Detect which cell encompasses the target text, then output its (x, y) center coordinate. 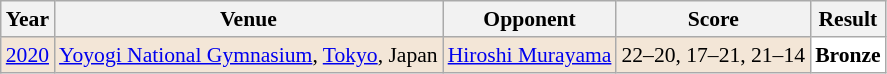
2020 (28, 55)
22–20, 17–21, 21–14 (713, 55)
Result (848, 19)
Bronze (848, 55)
Year (28, 19)
Hiroshi Murayama (530, 55)
Score (713, 19)
Opponent (530, 19)
Yoyogi National Gymnasium, Tokyo, Japan (248, 55)
Venue (248, 19)
